Pinpoint the cell where the given text exists, returning its [x, y] midpoint coordinate. 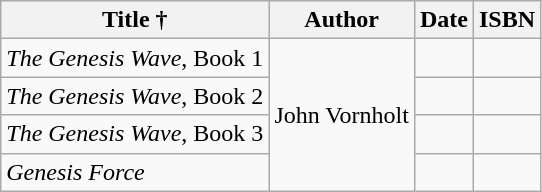
Genesis Force [135, 172]
The Genesis Wave, Book 2 [135, 96]
The Genesis Wave, Book 1 [135, 58]
The Genesis Wave, Book 3 [135, 134]
John Vornholt [342, 115]
Author [342, 20]
Title † [135, 20]
Date [444, 20]
ISBN [506, 20]
